Identify which cell holds the provided text, then report its (x, y) central coordinate. 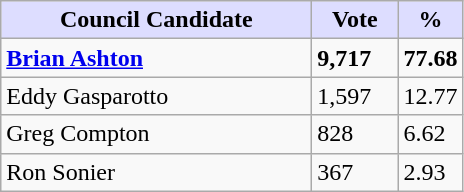
Brian Ashton (156, 58)
828 (355, 134)
Eddy Gasparotto (156, 96)
367 (355, 172)
9,717 (355, 58)
% (430, 20)
1,597 (355, 96)
Council Candidate (156, 20)
Greg Compton (156, 134)
Vote (355, 20)
12.77 (430, 96)
2.93 (430, 172)
Ron Sonier (156, 172)
6.62 (430, 134)
77.68 (430, 58)
